Find where the given text appears and provide that cell's center as [X, Y] coordinate. 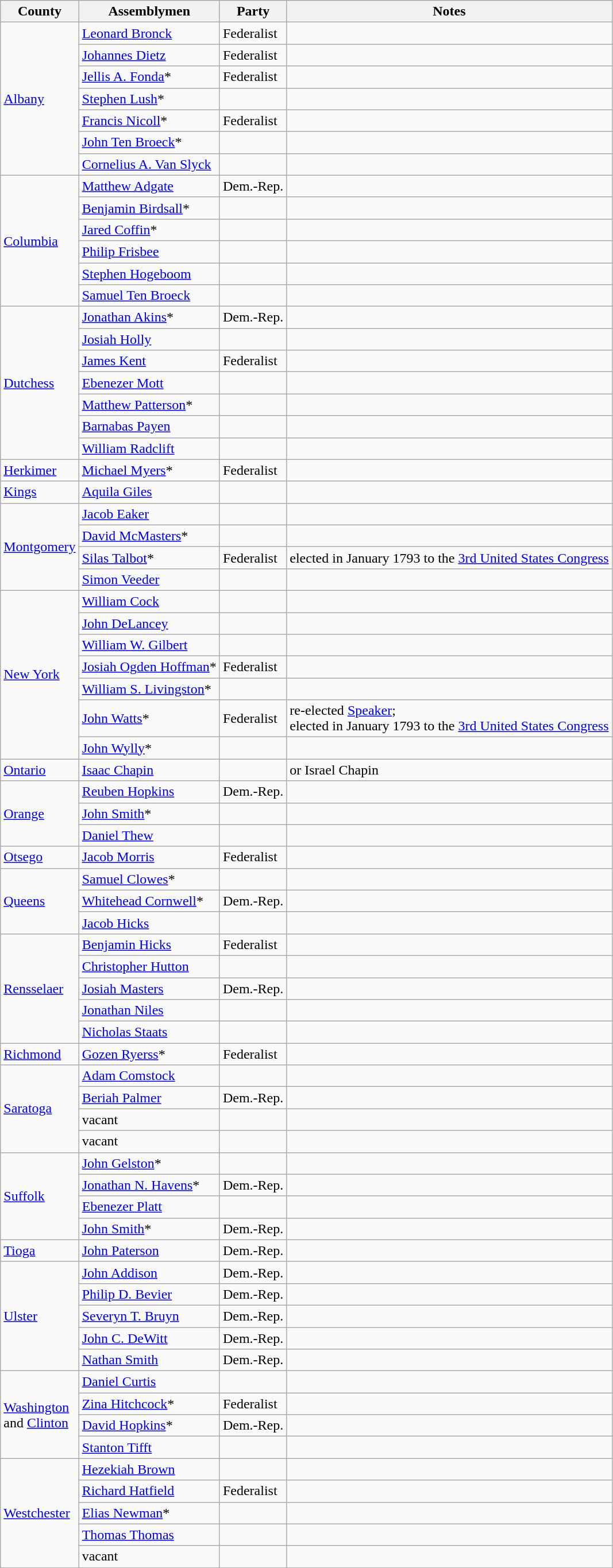
Party [253, 11]
Benjamin Birdsall* [149, 208]
Kings [40, 492]
Herkimer [40, 470]
Michael Myers* [149, 470]
Assemblymen [149, 11]
Montgomery [40, 547]
re-elected Speaker; elected in January 1793 to the 3rd United States Congress [449, 719]
Nathan Smith [149, 1360]
Benjamin Hicks [149, 944]
Samuel Clowes* [149, 879]
Richard Hatfield [149, 1491]
Columbia [40, 241]
Stephen Hogeboom [149, 274]
Zina Hitchcock* [149, 1404]
John Gelston* [149, 1163]
Jared Coffin* [149, 230]
Richmond [40, 1054]
John Paterson [149, 1250]
Albany [40, 99]
Josiah Masters [149, 988]
John DeLancey [149, 623]
Saratoga [40, 1109]
William S. Livingston* [149, 689]
Orange [40, 814]
William Radclift [149, 448]
Isaac Chapin [149, 770]
Elias Newman* [149, 1513]
Matthew Adgate [149, 186]
Jonathan Akins* [149, 318]
Leonard Bronck [149, 33]
Francis Nicoll* [149, 121]
John Wylly* [149, 748]
Jonathan Niles [149, 1011]
Philip D. Bevier [149, 1294]
William Cock [149, 601]
Jacob Hicks [149, 923]
John Addison [149, 1272]
Hezekiah Brown [149, 1469]
Simon Veeder [149, 579]
Ebenezer Platt [149, 1207]
William W. Gilbert [149, 645]
elected in January 1793 to the 3rd United States Congress [449, 557]
Tioga [40, 1250]
Beriah Palmer [149, 1098]
Stanton Tifft [149, 1447]
Jacob Morris [149, 857]
Josiah Holly [149, 339]
Otsego [40, 857]
John C. DeWitt [149, 1338]
Thomas Thomas [149, 1535]
Jacob Eaker [149, 514]
Adam Comstock [149, 1076]
David Hopkins* [149, 1426]
Jonathan N. Havens* [149, 1185]
Nicholas Staats [149, 1032]
Ulster [40, 1316]
Philip Frisbee [149, 251]
Ebenezer Mott [149, 383]
Whitehead Cornwell* [149, 901]
John Watts* [149, 719]
Cornelius A. Van Slyck [149, 164]
Washington and Clinton [40, 1415]
David McMasters* [149, 536]
Johannes Dietz [149, 55]
John Ten Broeck* [149, 142]
Samuel Ten Broeck [149, 296]
County [40, 11]
Ontario [40, 770]
Daniel Thew [149, 835]
Rensselaer [40, 988]
Suffolk [40, 1196]
James Kent [149, 361]
Silas Talbot* [149, 557]
or Israel Chapin [449, 770]
Dutchess [40, 383]
Aquila Giles [149, 492]
Matthew Patterson* [149, 405]
Notes [449, 11]
Barnabas Payen [149, 427]
Stephen Lush* [149, 99]
New York [40, 674]
Westchester [40, 1513]
Reuben Hopkins [149, 792]
Jellis A. Fonda* [149, 77]
Severyn T. Bruyn [149, 1316]
Gozen Ryerss* [149, 1054]
Daniel Curtis [149, 1382]
Josiah Ogden Hoffman* [149, 667]
Christopher Hutton [149, 966]
Queens [40, 901]
